Search for the cell housing the specified text and yield its [x, y] center coordinate. 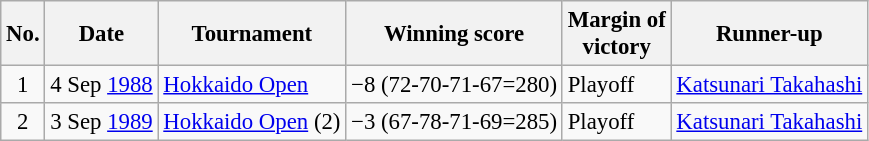
Tournament [252, 34]
Hokkaido Open (2) [252, 122]
Runner-up [769, 34]
1 [23, 85]
Hokkaido Open [252, 85]
3 Sep 1989 [102, 122]
4 Sep 1988 [102, 85]
−8 (72-70-71-67=280) [454, 85]
2 [23, 122]
Winning score [454, 34]
Date [102, 34]
No. [23, 34]
Margin ofvictory [616, 34]
−3 (67-78-71-69=285) [454, 122]
